Find where the given text appears and provide that cell's center as (x, y) coordinate. 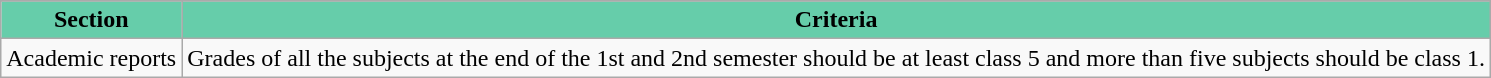
Criteria (836, 20)
Academic reports (92, 58)
Grades of all the subjects at the end of the 1st and 2nd semester should be at least class 5 and more than five subjects should be class 1. (836, 58)
Section (92, 20)
